Scan for the cell matching the given text and deliver its (x, y) coordinate at center. 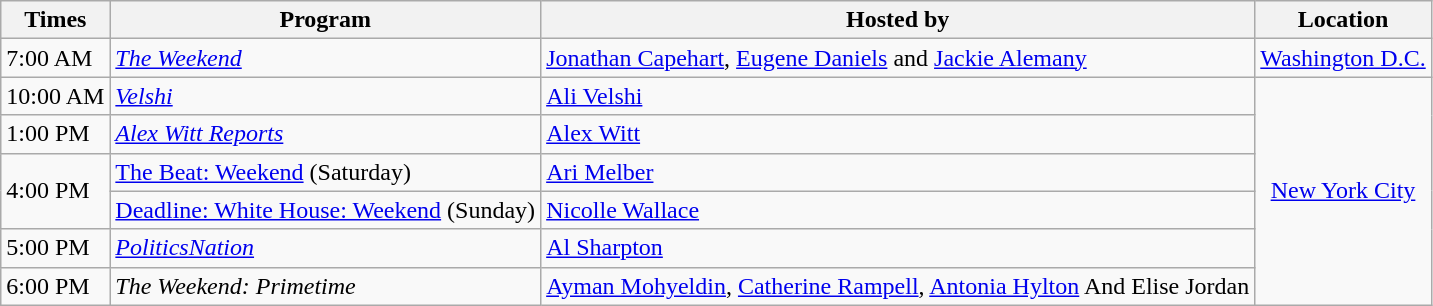
4:00 PM (56, 191)
Location (1343, 20)
Washington D.C. (1343, 58)
Deadline: White House: Weekend (Sunday) (326, 210)
Alex Witt Reports (326, 134)
5:00 PM (56, 248)
New York City (1343, 191)
1:00 PM (56, 134)
Ari Melber (898, 172)
Alex Witt (898, 134)
Program (326, 20)
Times (56, 20)
Hosted by (898, 20)
The Weekend: Primetime (326, 286)
The Weekend (326, 58)
6:00 PM (56, 286)
Velshi (326, 96)
PoliticsNation (326, 248)
The Beat: Weekend (Saturday) (326, 172)
Ali Velshi (898, 96)
Jonathan Capehart, Eugene Daniels and Jackie Alemany (898, 58)
Nicolle Wallace (898, 210)
10:00 AM (56, 96)
7:00 AM (56, 58)
Ayman Mohyeldin, Catherine Rampell, Antonia Hylton And Elise Jordan (898, 286)
Al Sharpton (898, 248)
